Return (x, y) of the center of cell containing provided text 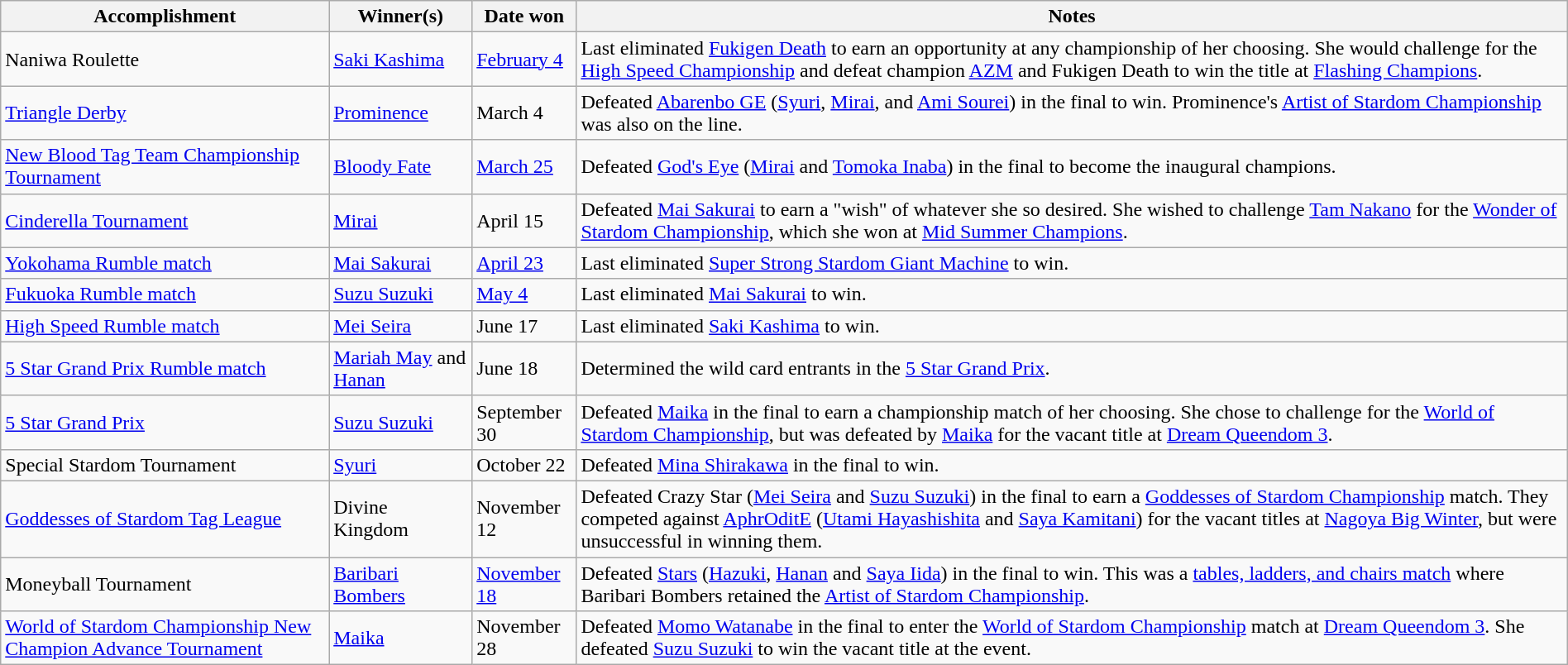
Defeated Mina Shirakawa in the final to win. (1072, 465)
October 22 (524, 465)
Mirai (400, 220)
Determined the wild card entrants in the 5 Star Grand Prix. (1072, 369)
April 15 (524, 220)
June 17 (524, 326)
March 4 (524, 112)
November 18 (524, 584)
Maika (400, 639)
Saki Kashima (400, 60)
Mai Sakurai (400, 263)
Baribari Bombers (400, 584)
Divine Kingdom (400, 519)
World of Stardom Championship New Champion Advance Tournament (165, 639)
Last eliminated Mai Sakurai to win. (1072, 294)
Special Stardom Tournament (165, 465)
5 Star Grand Prix (165, 422)
September 30 (524, 422)
Defeated Abarenbo GE (Syuri, Mirai, and Ami Sourei) in the final to win. Prominence's Artist of Stardom Championship was also on the line. (1072, 112)
Defeated God's Eye (Mirai and Tomoka Inaba) in the final to become the inaugural champions. (1072, 167)
Last eliminated Super Strong Stardom Giant Machine to win. (1072, 263)
Yokohama Rumble match (165, 263)
Winner(s) (400, 17)
Fukuoka Rumble match (165, 294)
April 23 (524, 263)
November 28 (524, 639)
May 4 (524, 294)
Moneyball Tournament (165, 584)
February 4 (524, 60)
5 Star Grand Prix Rumble match (165, 369)
High Speed Rumble match (165, 326)
June 18 (524, 369)
Last eliminated Saki Kashima to win. (1072, 326)
Prominence (400, 112)
Naniwa Roulette (165, 60)
Triangle Derby (165, 112)
Date won (524, 17)
March 25 (524, 167)
Bloody Fate (400, 167)
Mei Seira (400, 326)
New Blood Tag Team Championship Tournament (165, 167)
Accomplishment (165, 17)
Goddesses of Stardom Tag League (165, 519)
Cinderella Tournament (165, 220)
Syuri (400, 465)
November 12 (524, 519)
Mariah May and Hanan (400, 369)
Notes (1072, 17)
